Detect which cell encompasses the target text, then output its [x, y] center coordinate. 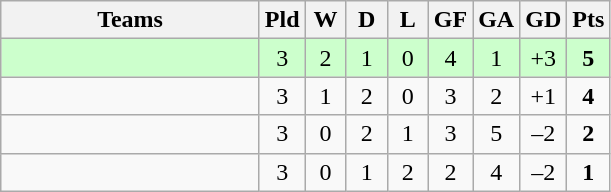
W [326, 20]
Pts [588, 20]
L [408, 20]
D [366, 20]
Teams [130, 20]
GA [496, 20]
GF [450, 20]
+3 [544, 58]
Pld [282, 20]
+1 [544, 96]
GD [544, 20]
